Output the [X, Y] coordinate of the center of the cell containing the given text.  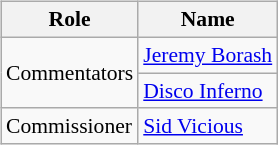
Sid Vicious [208, 126]
Name [208, 20]
Role [70, 20]
Disco Inferno [208, 91]
Commissioner [70, 126]
Commentators [70, 72]
Jeremy Borash [208, 55]
